For the text-containing cell, return its midpoint in (x, y) coordinate format. 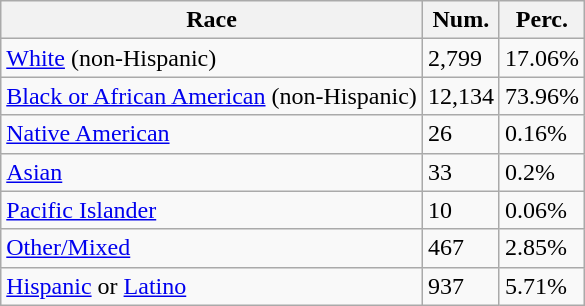
Other/Mixed (212, 248)
0.2% (542, 172)
2,799 (460, 58)
Race (212, 20)
12,134 (460, 96)
467 (460, 248)
White (non-Hispanic) (212, 58)
Black or African American (non-Hispanic) (212, 96)
10 (460, 210)
73.96% (542, 96)
5.71% (542, 286)
Pacific Islander (212, 210)
Num. (460, 20)
26 (460, 134)
Hispanic or Latino (212, 286)
0.06% (542, 210)
2.85% (542, 248)
Native American (212, 134)
17.06% (542, 58)
937 (460, 286)
0.16% (542, 134)
Asian (212, 172)
Perc. (542, 20)
33 (460, 172)
